Extract the [x, y] coordinate from the center of the cell holding the provided text.  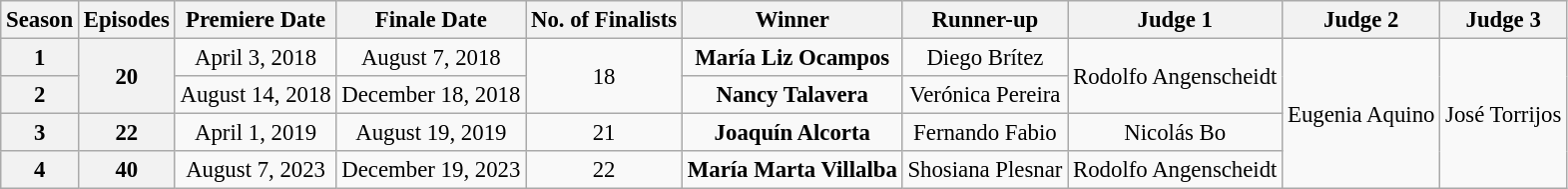
Winner [792, 20]
No. of Finalists [605, 20]
Fernando Fabio [985, 133]
3 [40, 133]
Judge 2 [1361, 20]
August 14, 2018 [256, 95]
August 7, 2018 [431, 58]
December 19, 2023 [431, 170]
Nancy Talavera [792, 95]
Episodes [126, 20]
April 1, 2019 [256, 133]
April 3, 2018 [256, 58]
August 7, 2023 [256, 170]
18 [605, 76]
20 [126, 76]
Judge 3 [1503, 20]
Nicolás Bo [1176, 133]
Runner-up [985, 20]
Joaquín Alcorta [792, 133]
Finale Date [431, 20]
Diego Brítez [985, 58]
August 19, 2019 [431, 133]
Verónica Pereira [985, 95]
María Marta Villalba [792, 170]
December 18, 2018 [431, 95]
Judge 1 [1176, 20]
1 [40, 58]
2 [40, 95]
40 [126, 170]
Premiere Date [256, 20]
Eugenia Aquino [1361, 114]
Season [40, 20]
Shosiana Plesnar [985, 170]
María Liz Ocampos [792, 58]
21 [605, 133]
4 [40, 170]
José Torrijos [1503, 114]
